Determine the [X, Y] coordinate at the center of the cell enclosing the given text.  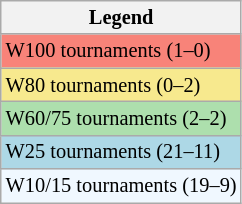
Legend [122, 17]
W100 tournaments (1–0) [122, 51]
W60/75 tournaments (2–2) [122, 118]
W10/15 tournaments (19–9) [122, 186]
W25 tournaments (21–11) [122, 152]
W80 tournaments (0–2) [122, 85]
